Return the [X, Y] coordinate for the center point of the cell that contains the specified text.  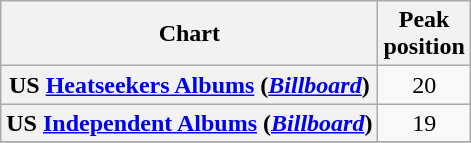
20 [424, 85]
US Heatseekers Albums (Billboard) [190, 85]
US Independent Albums (Billboard) [190, 123]
19 [424, 123]
Peakposition [424, 34]
Chart [190, 34]
